Determine the (x, y) coordinate at the center of the cell enclosing the given text.  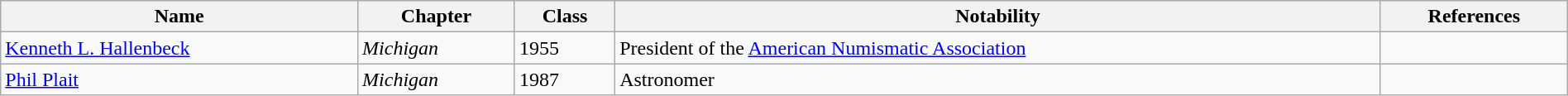
Name (179, 17)
1955 (564, 48)
Phil Plait (179, 79)
1987 (564, 79)
Notability (998, 17)
Class (564, 17)
Kenneth L. Hallenbeck (179, 48)
President of the American Numismatic Association (998, 48)
Astronomer (998, 79)
Chapter (437, 17)
References (1474, 17)
